Determine the (x, y) coordinate at the center of the cell enclosing the given text.  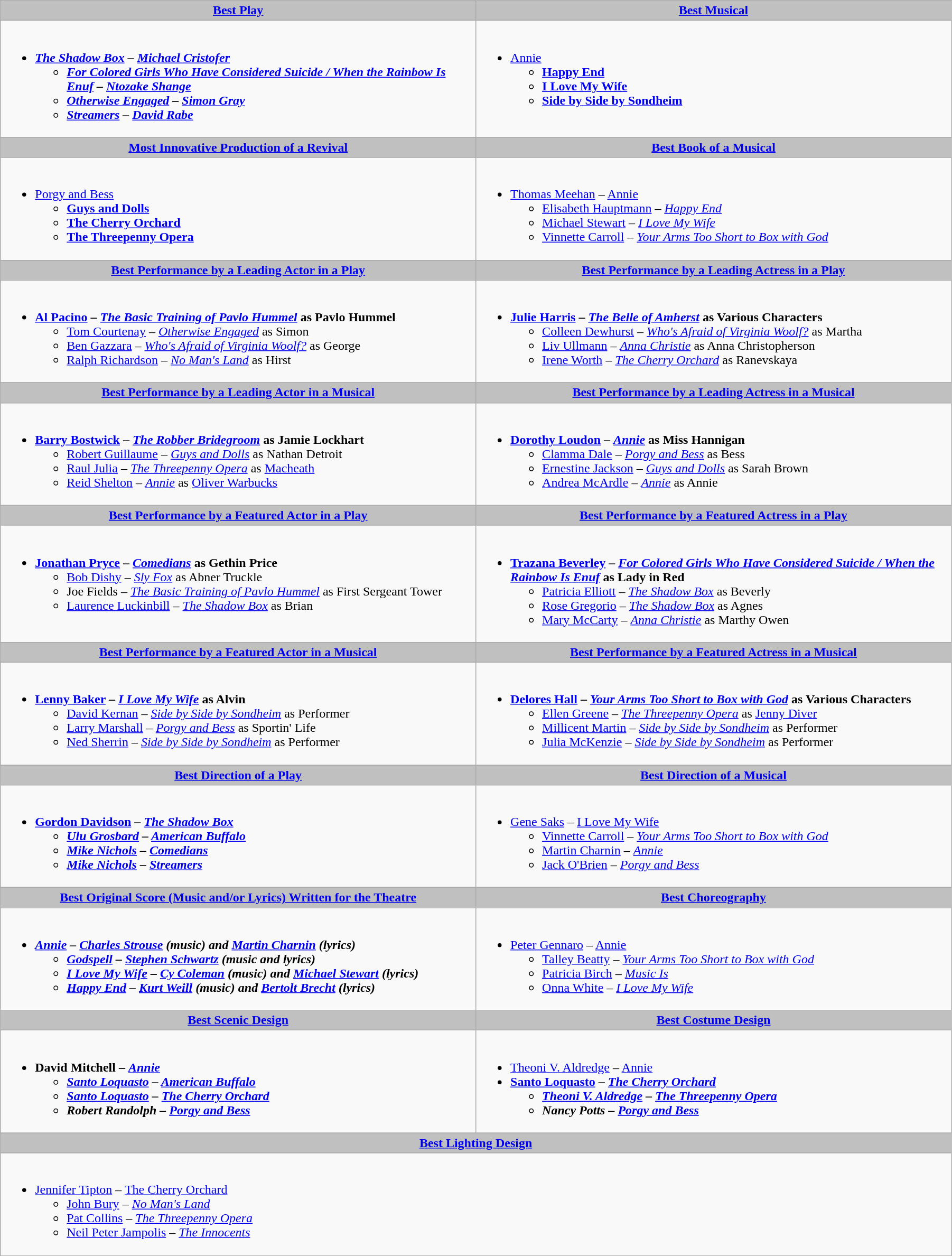
Best Choreography (714, 898)
Best Performance by a Leading Actress in a Play (714, 270)
Best Performance by a Leading Actor in a Play (238, 270)
Porgy and BessGuys and DollsThe Cherry OrchardThe Threepenny Opera (238, 209)
Gordon Davidson – The Shadow BoxUlu Grosbard – American BuffaloMike Nichols – ComediansMike Nichols – Streamers (238, 836)
Best Lighting Design (476, 1143)
Best Costume Design (714, 1020)
Best Original Score (Music and/or Lyrics) Written for the Theatre (238, 898)
Gene Saks – I Love My WifeVinnette Carroll – Your Arms Too Short to Box with GodMartin Charnin – AnnieJack O'Brien – Porgy and Bess (714, 836)
Best Play (238, 11)
Best Direction of a Play (238, 775)
AnnieHappy EndI Love My WifeSide by Side by Sondheim (714, 79)
Best Direction of a Musical (714, 775)
David Mitchell – AnnieSanto Loquasto – American BuffaloSanto Loquasto – The Cherry OrchardRobert Randolph – Porgy and Bess (238, 1082)
Peter Gennaro – AnnieTalley Beatty – Your Arms Too Short to Box with GodPatricia Birch – Music IsOnna White – I Love My Wife (714, 959)
Best Performance by a Featured Actress in a Musical (714, 652)
Best Musical (714, 11)
Theoni V. Aldredge – AnnieSanto Loquasto – The Cherry OrchardTheoni V. Aldredge – The Threepenny OperaNancy Potts – Porgy and Bess (714, 1082)
Best Scenic Design (238, 1020)
Best Book of a Musical (714, 147)
Best Performance by a Leading Actress in a Musical (714, 393)
Thomas Meehan – AnnieElisabeth Hauptmann – Happy EndMichael Stewart – I Love My WifeVinnette Carroll – Your Arms Too Short to Box with God (714, 209)
Jennifer Tipton – The Cherry OrchardJohn Bury – No Man's LandPat Collins – The Threepenny OperaNeil Peter Jampolis – The Innocents (476, 1204)
Best Performance by a Featured Actress in a Play (714, 515)
Best Performance by a Leading Actor in a Musical (238, 393)
Best Performance by a Featured Actor in a Play (238, 515)
Most Innovative Production of a Revival (238, 147)
Best Performance by a Featured Actor in a Musical (238, 652)
